Scan for the cell matching the given text and deliver its [X, Y] coordinate at center. 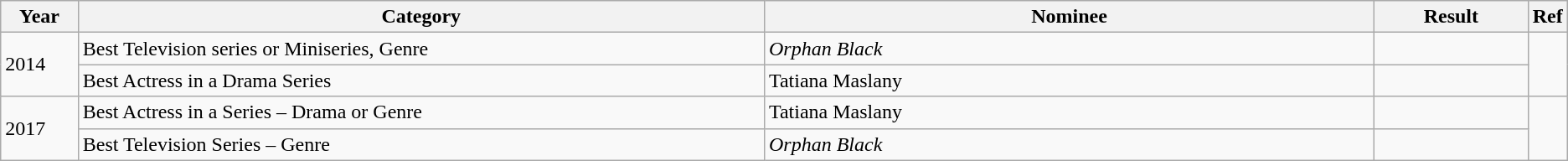
2017 [39, 128]
Nominee [1069, 17]
Category [420, 17]
Best Television Series – Genre [420, 144]
Ref [1548, 17]
Best Actress in a Series – Drama or Genre [420, 112]
Result [1452, 17]
2014 [39, 65]
Best Actress in a Drama Series [420, 80]
Best Television series or Miniseries, Genre [420, 49]
Year [39, 17]
